Find where the given text appears and provide that cell's center as (X, Y) coordinate. 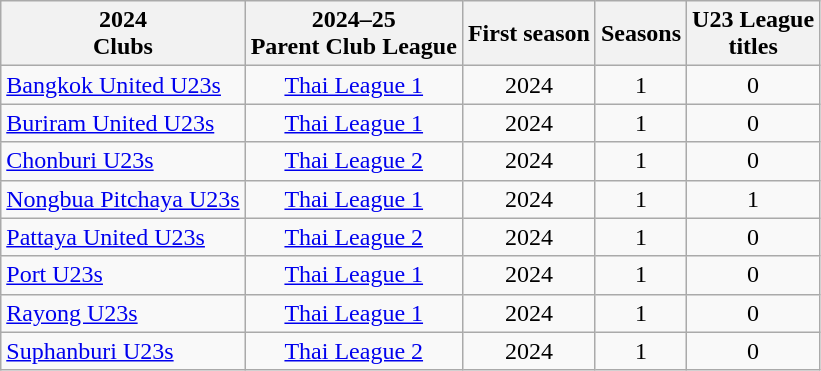
2024–25Parent Club League (354, 34)
Chonburi U23s (123, 161)
Seasons (640, 34)
Suphanburi U23s (123, 351)
Rayong U23s (123, 313)
First season (528, 34)
2024Clubs (123, 34)
U23 Leaguetitles (754, 34)
Nongbua Pitchaya U23s (123, 199)
Port U23s (123, 275)
Pattaya United U23s (123, 237)
Bangkok United U23s (123, 85)
Buriram United U23s (123, 123)
